Search for the cell housing the specified text and yield its [X, Y] center coordinate. 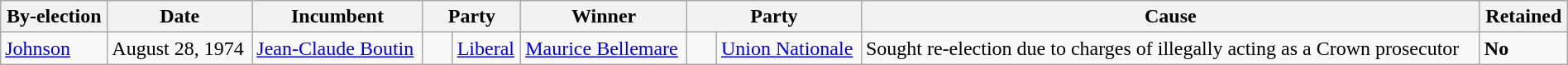
No [1523, 48]
Incumbent [337, 17]
Retained [1523, 17]
Union Nationale [789, 48]
Winner [604, 17]
Date [180, 17]
Liberal [486, 48]
Sought re-election due to charges of illegally acting as a Crown prosecutor [1170, 48]
By-election [55, 17]
Jean-Claude Boutin [337, 48]
Maurice Bellemare [604, 48]
Johnson [55, 48]
Cause [1170, 17]
August 28, 1974 [180, 48]
